Determine the (x, y) coordinate at the center of the cell enclosing the given text.  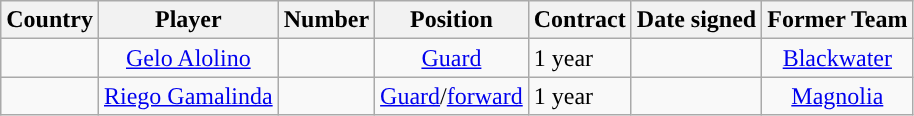
Magnolia (838, 96)
Position (452, 20)
Former Team (838, 20)
Guard/forward (452, 96)
Guard (452, 58)
Contract (580, 20)
Gelo Alolino (188, 58)
Number (326, 20)
Date signed (696, 20)
Blackwater (838, 58)
Country (50, 20)
Riego Gamalinda (188, 96)
Player (188, 20)
